Return the (X, Y) coordinate for the center point of the cell that contains the specified text.  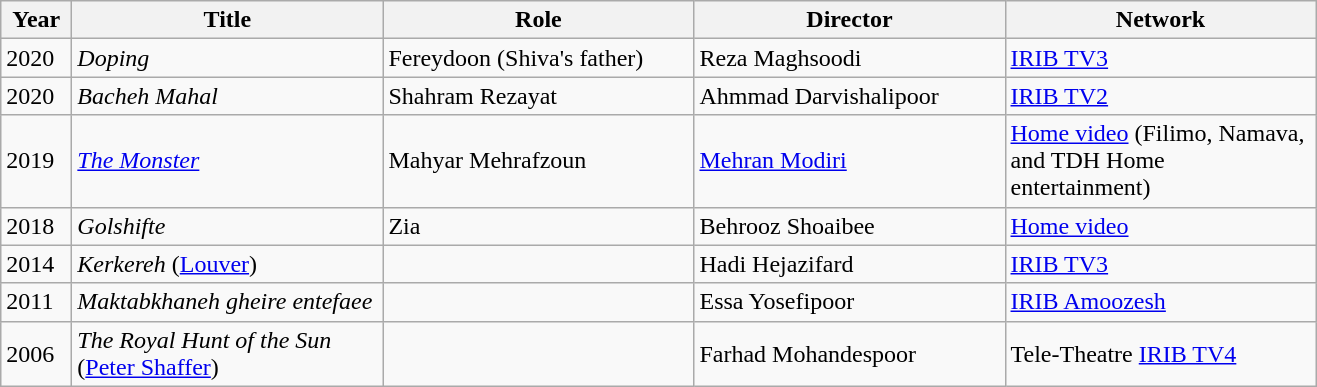
The Monster (228, 161)
Hadi Hejazifard (850, 264)
Essa Yosefipoor (850, 302)
Bacheh Mahal (228, 96)
Tele-Theatre IRIB TV4 (1160, 354)
Network (1160, 20)
Reza Maghsoodi (850, 58)
2011 (36, 302)
Shahram Rezayat (538, 96)
IRIB TV2 (1160, 96)
Kerkereh (Louver) (228, 264)
Zia (538, 226)
Mehran Modiri (850, 161)
Role (538, 20)
Year (36, 20)
Mahyar Mehrafzoun (538, 161)
Director (850, 20)
Home video (1160, 226)
Maktabkhaneh gheire entefaee (228, 302)
Farhad Mohandespoor (850, 354)
Ahmmad Darvishalipoor (850, 96)
IRIB Amoozesh (1160, 302)
2006 (36, 354)
Fereydoon (Shiva's father) (538, 58)
2018 (36, 226)
Title (228, 20)
2019 (36, 161)
Behrooz Shoaibee (850, 226)
The Royal Hunt of the Sun (Peter Shaffer) (228, 354)
Doping (228, 58)
Home video (Filimo, Namava, and TDH Home entertainment) (1160, 161)
Golshifte (228, 226)
2014 (36, 264)
